Output the [x, y] coordinate of the center of the cell containing the given text.  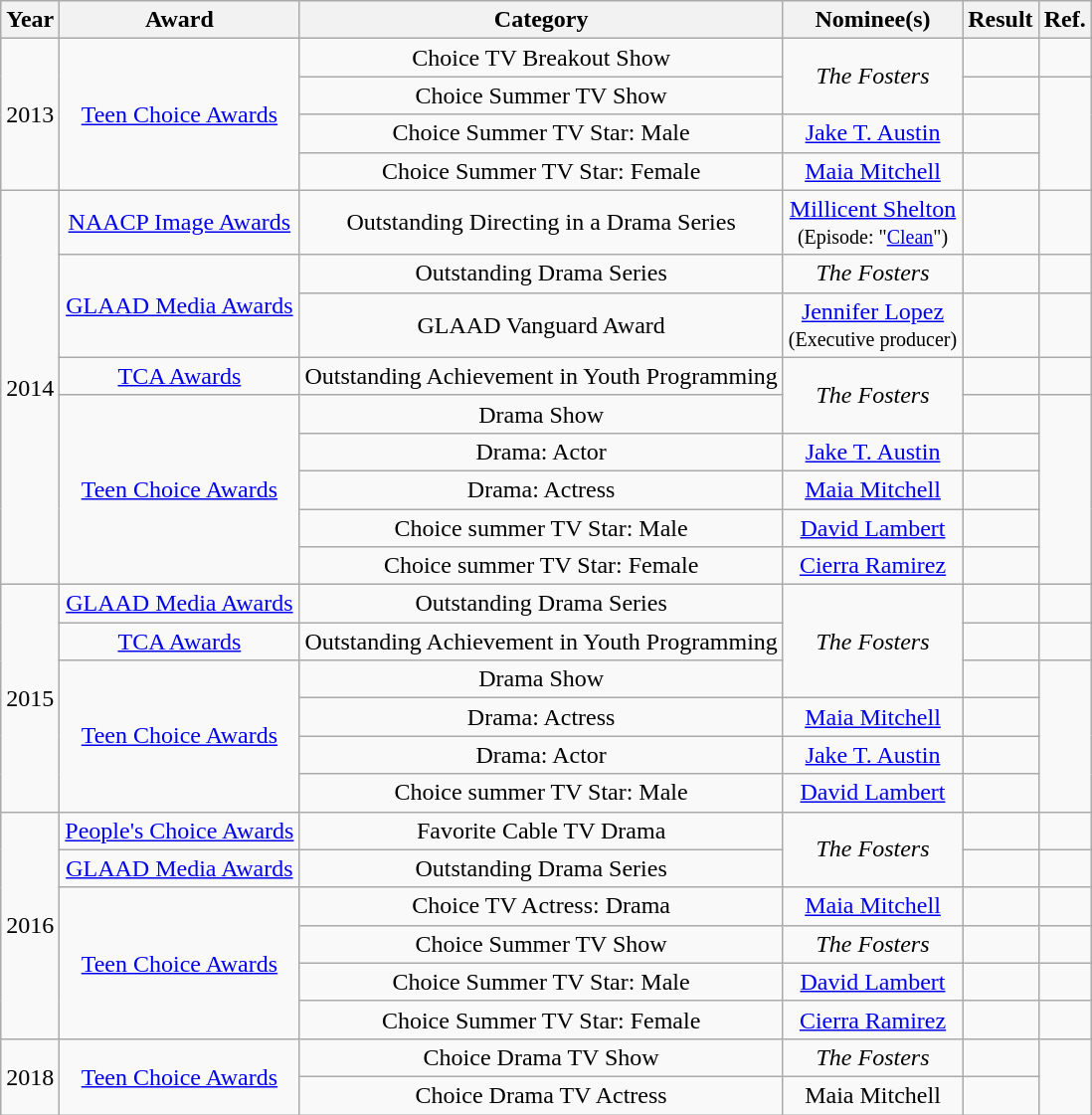
Millicent Shelton(Episode: "Clean") [872, 223]
Year [30, 20]
2013 [30, 114]
2016 [30, 925]
Nominee(s) [872, 20]
2015 [30, 698]
Jennifer Lopez(Executive producer) [872, 324]
Choice TV Actress: Drama [541, 906]
Choice Drama TV Actress [541, 1095]
Result [1001, 20]
Award [179, 20]
Favorite Cable TV Drama [541, 831]
Choice TV Breakout Show [541, 58]
Choice Drama TV Show [541, 1057]
Category [541, 20]
2014 [30, 388]
NAACP Image Awards [179, 223]
People's Choice Awards [179, 831]
Ref. [1064, 20]
Outstanding Directing in a Drama Series [541, 223]
2018 [30, 1076]
Choice summer TV Star: Female [541, 566]
GLAAD Vanguard Award [541, 324]
